Capture the cell that displays the provided text and extract its (X, Y) central coordinate. 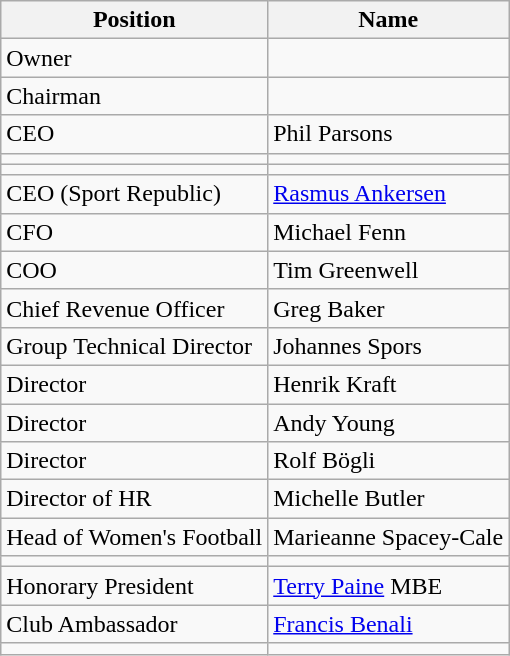
Terry Paine MBE (388, 586)
Head of Women's Football (134, 537)
Greg Baker (388, 308)
Rasmus Ankersen (388, 194)
Chief Revenue Officer (134, 308)
Director of HR (134, 499)
Rolf Bögli (388, 461)
Honorary President (134, 586)
COO (134, 270)
Group Technical Director (134, 346)
Michelle Butler (388, 499)
Henrik Kraft (388, 384)
CEO (Sport Republic) (134, 194)
Michael Fenn (388, 232)
Owner (134, 58)
Johannes Spors (388, 346)
Marieanne Spacey-Cale (388, 537)
Club Ambassador (134, 624)
CEO (134, 134)
Phil Parsons (388, 134)
Francis Benali (388, 624)
CFO (134, 232)
Tim Greenwell (388, 270)
Position (134, 20)
Name (388, 20)
Andy Young (388, 423)
Chairman (134, 96)
